From the cell containing the given text, extract its center point as (x, y) coordinate. 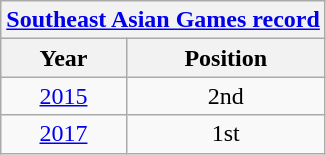
2nd (226, 96)
2015 (64, 96)
2017 (64, 134)
1st (226, 134)
Southeast Asian Games record (164, 20)
Year (64, 58)
Position (226, 58)
